Search for the cell housing the specified text and yield its (x, y) center coordinate. 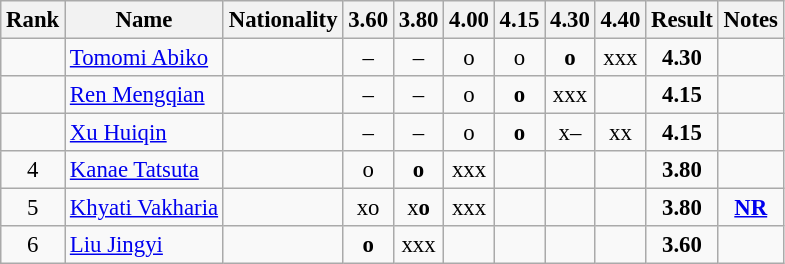
Liu Jingyi (144, 245)
Result (682, 20)
Khyati Vakharia (144, 208)
6 (33, 245)
Rank (33, 20)
Xu Huiqin (144, 133)
x– (570, 133)
Name (144, 20)
4.40 (620, 20)
Nationality (282, 20)
Notes (750, 20)
4 (33, 170)
Ren Mengqian (144, 95)
NR (750, 208)
5 (33, 208)
Kanae Tatsuta (144, 170)
4.00 (469, 20)
xx (620, 133)
Tomomi Abiko (144, 58)
